Provide the (x, y) coordinate of the cell's center where the given text is located.  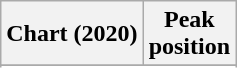
Peak position (189, 34)
Chart (2020) (72, 34)
